Capture the cell that displays the provided text and extract its (X, Y) central coordinate. 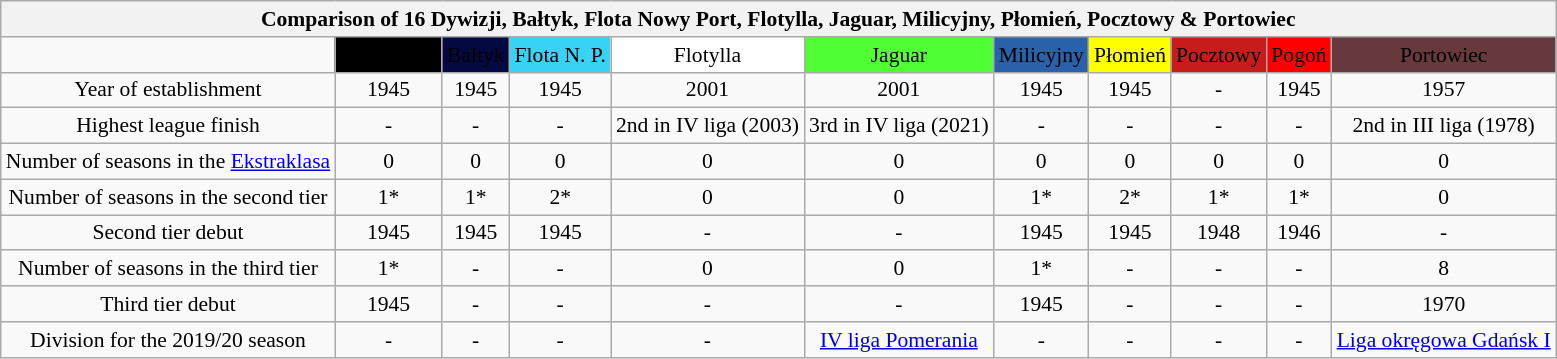
Flotylla (708, 55)
Second tier debut (168, 233)
Number of seasons in the second tier (168, 197)
Milicyjny (1042, 55)
1970 (1444, 304)
Year of establishment (168, 90)
Jaguar (899, 55)
Pogoń (1298, 55)
Number of seasons in the Ekstraklasa (168, 162)
1957 (1444, 90)
Highest league finish (168, 126)
1948 (1218, 233)
Third tier debut (168, 304)
3rd in IV liga (2021) (899, 126)
Pocztowy (1218, 55)
Comparison of 16 Dywizji, Bałtyk, Flota Nowy Port, Flotylla, Jaguar, Milicyjny, Płomień, Pocztowy & Portowiec (778, 19)
Liga okręgowa Gdańsk I (1444, 340)
Flota N. P. (560, 55)
Portowiec (1444, 55)
Płomień (1130, 55)
Division for the 2019/20 season (168, 340)
1946 (1298, 233)
IV liga Pomerania (899, 340)
Number of seasons in the third tier (168, 269)
Bałtyk (476, 55)
2nd in III liga (1978) (1444, 126)
16 Dywizji (388, 55)
8 (1444, 269)
2nd in IV liga (2003) (708, 126)
